From the cell containing the given text, extract its center point as (x, y) coordinate. 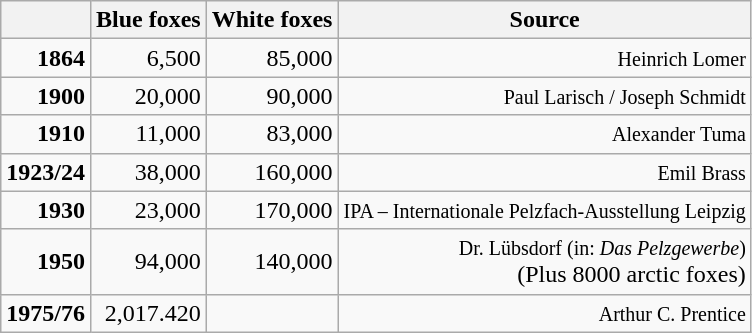
23,000 (148, 210)
1900 (46, 96)
1910 (46, 134)
2,017.420 (148, 313)
1975/76 (46, 313)
11,000 (148, 134)
White foxes (272, 20)
1864 (46, 58)
85,000 (272, 58)
94,000 (148, 262)
160,000 (272, 172)
Heinrich Lomer (544, 58)
Alexander Tuma (544, 134)
20,000 (148, 96)
6,500 (148, 58)
Dr. Lübsdorf (in: Das Pelzgewerbe)(Plus 8000 arctic foxes) (544, 262)
Source (544, 20)
Paul Larisch / Joseph Schmidt (544, 96)
38,000 (148, 172)
140,000 (272, 262)
90,000 (272, 96)
83,000 (272, 134)
1923/24 (46, 172)
Arthur C. Prentice (544, 313)
IPA – Internationale Pelzfach-Ausstellung Leipzig (544, 210)
170,000 (272, 210)
Emil Brass (544, 172)
Blue foxes (148, 20)
1950 (46, 262)
1930 (46, 210)
